Search for the cell housing the specified text and yield its (X, Y) center coordinate. 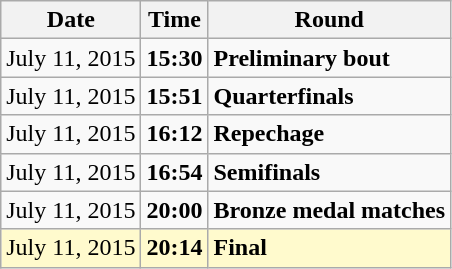
Final (330, 248)
Semifinals (330, 172)
15:51 (174, 96)
16:12 (174, 134)
Repechage (330, 134)
Round (330, 20)
Time (174, 20)
20:14 (174, 248)
20:00 (174, 210)
15:30 (174, 58)
Quarterfinals (330, 96)
Preliminary bout (330, 58)
16:54 (174, 172)
Date (71, 20)
Bronze medal matches (330, 210)
